Return (X, Y) of the center of cell containing provided text 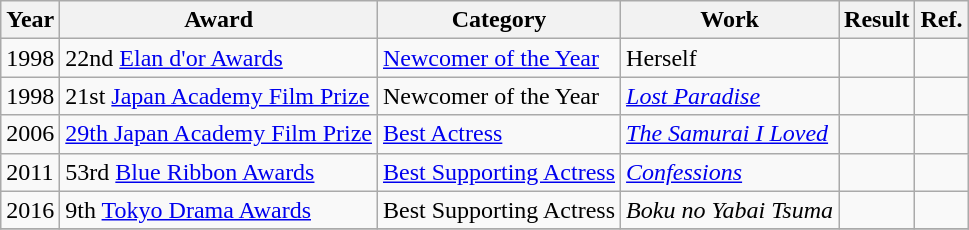
Herself (730, 58)
Best Actress (498, 134)
Result (877, 20)
Award (219, 20)
The Samurai I Loved (730, 134)
21st Japan Academy Film Prize (219, 96)
2011 (30, 172)
22nd Elan d'or Awards (219, 58)
Work (730, 20)
2016 (30, 210)
Ref. (942, 20)
9th Tokyo Drama Awards (219, 210)
Confessions (730, 172)
53rd Blue Ribbon Awards (219, 172)
29th Japan Academy Film Prize (219, 134)
2006 (30, 134)
Lost Paradise (730, 96)
Boku no Yabai Tsuma (730, 210)
Category (498, 20)
Year (30, 20)
